Return [X, Y] of the center of cell containing provided text 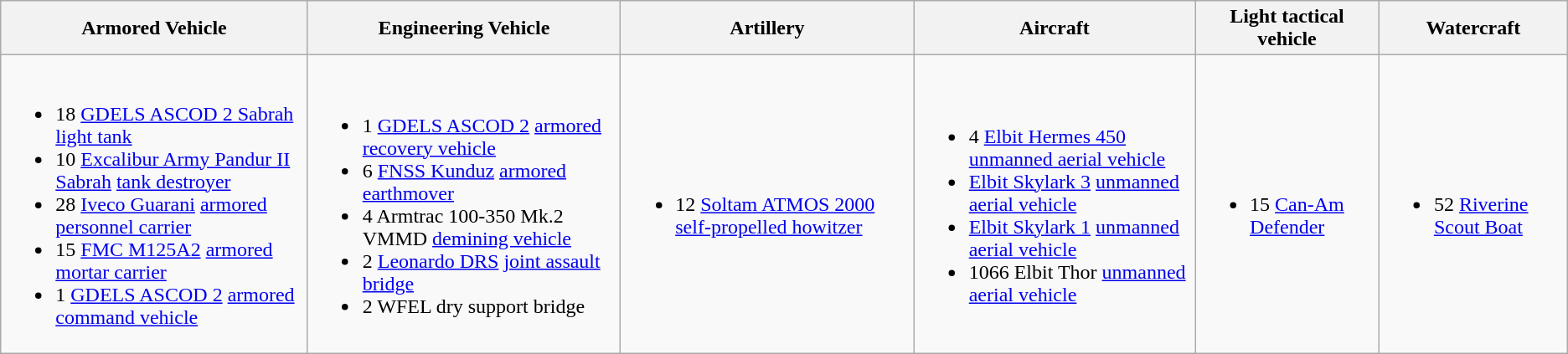
52 Riverine Scout Boat [1473, 204]
15 Can-Am Defender [1287, 204]
Engineering Vehicle [464, 28]
Armored Vehicle [154, 28]
Watercraft [1473, 28]
12 Soltam ATMOS 2000 self-propelled howitzer [767, 204]
Aircraft [1054, 28]
Artillery [767, 28]
Light tactical vehicle [1287, 28]
